Scan for the cell matching the given text and deliver its (X, Y) coordinate at center. 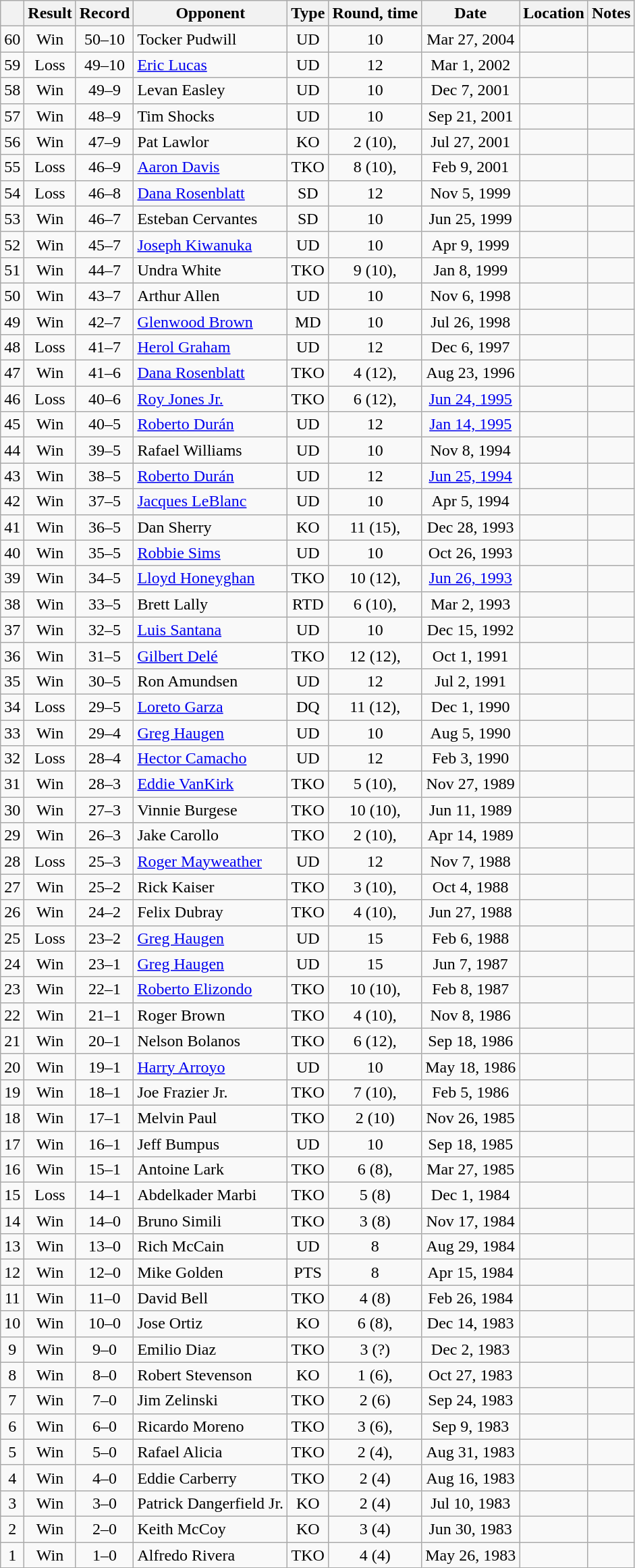
4 (12), (375, 373)
Jun 24, 1995 (471, 399)
8 (10), (375, 167)
Rick Kaiser (211, 887)
Mar 1, 2002 (471, 65)
26 (12, 913)
Rafael Williams (211, 450)
Nov 7, 1988 (471, 861)
Apr 5, 1994 (471, 502)
40–6 (105, 399)
20 (12, 1066)
Aug 16, 1983 (471, 1478)
22 (12, 1015)
Nov 26, 1985 (471, 1118)
49 (12, 322)
Record (105, 13)
49–10 (105, 65)
1–0 (105, 1555)
Glenwood Brown (211, 322)
Antoine Lark (211, 1170)
Feb 3, 1990 (471, 759)
40 (12, 553)
7 (10), (375, 1092)
Nov 8, 1994 (471, 450)
Jun 30, 1983 (471, 1529)
Joe Frazier Jr. (211, 1092)
3 (8) (375, 1221)
Jul 10, 1983 (471, 1503)
3 (10), (375, 887)
Robert Stevenson (211, 1375)
50 (12, 296)
22–1 (105, 990)
32–5 (105, 630)
Sep 9, 1983 (471, 1426)
46–7 (105, 219)
6–0 (105, 1426)
Dec 7, 2001 (471, 90)
9 (12, 1349)
43–7 (105, 296)
32 (12, 759)
Abdelkader Marbi (211, 1195)
14–1 (105, 1195)
Jun 11, 1989 (471, 810)
48–9 (105, 116)
46–8 (105, 193)
23–2 (105, 938)
27–3 (105, 810)
Dan Sherry (211, 527)
4 (8) (375, 1298)
41–6 (105, 373)
2 (4), (375, 1452)
8–0 (105, 1375)
3 (?) (375, 1349)
29–5 (105, 707)
Jan 14, 1995 (471, 425)
Harry Arroyo (211, 1066)
Oct 1, 1991 (471, 655)
Date (471, 13)
3 (6), (375, 1426)
60 (12, 39)
Rich McCain (211, 1247)
Emilio Diaz (211, 1349)
35–5 (105, 553)
6 (10), (375, 604)
36 (12, 655)
29–4 (105, 732)
Rafael Alicia (211, 1452)
Apr 15, 1984 (471, 1272)
May 26, 1983 (471, 1555)
Feb 6, 1988 (471, 938)
Herol Graham (211, 348)
12 (12), (375, 655)
Feb 26, 1984 (471, 1298)
Levan Easley (211, 90)
45 (12, 425)
27 (12, 887)
43 (12, 476)
Aug 29, 1984 (471, 1247)
Jul 26, 1998 (471, 322)
47 (12, 373)
Oct 26, 1993 (471, 553)
Mike Golden (211, 1272)
5 (10), (375, 784)
34–5 (105, 578)
Jake Carollo (211, 836)
Brett Lally (211, 604)
Aug 23, 1996 (471, 373)
Felix Dubray (211, 913)
18 (12, 1118)
Nov 17, 1984 (471, 1221)
Joseph Kiwanuka (211, 244)
Mar 27, 1985 (471, 1170)
59 (12, 65)
Jeff Bumpus (211, 1144)
Melvin Paul (211, 1118)
48 (12, 348)
41–7 (105, 348)
29 (12, 836)
6 (12, 1426)
13 (12, 1247)
4–0 (105, 1478)
9–0 (105, 1349)
Eddie Carberry (211, 1478)
11–0 (105, 1298)
Sep 24, 1983 (471, 1401)
5 (12, 1452)
3 (4) (375, 1529)
Jun 27, 1988 (471, 913)
9 (10), (375, 270)
5–0 (105, 1452)
39–5 (105, 450)
Jun 7, 1987 (471, 964)
Feb 8, 1987 (471, 990)
17–1 (105, 1118)
Sep 18, 1985 (471, 1144)
Round, time (375, 13)
37–5 (105, 502)
14–0 (105, 1221)
31–5 (105, 655)
38–5 (105, 476)
42–7 (105, 322)
Nov 8, 1986 (471, 1015)
Jul 2, 1991 (471, 681)
23–1 (105, 964)
16–1 (105, 1144)
42 (12, 502)
21–1 (105, 1015)
58 (12, 90)
18–1 (105, 1092)
Nov 6, 1998 (471, 296)
25–2 (105, 887)
54 (12, 193)
10–0 (105, 1324)
Apr 9, 1999 (471, 244)
Jun 25, 1994 (471, 476)
3–0 (105, 1503)
2–0 (105, 1529)
Dec 1, 1984 (471, 1195)
28–4 (105, 759)
Aug 5, 1990 (471, 732)
2 (6) (375, 1401)
37 (12, 630)
2 (10) (375, 1118)
Jan 8, 1999 (471, 270)
Type (308, 13)
Jose Ortiz (211, 1324)
19 (12, 1092)
Dec 6, 1997 (471, 348)
Hector Camacho (211, 759)
41 (12, 527)
Jun 26, 1993 (471, 578)
30–5 (105, 681)
24 (12, 964)
Mar 2, 1993 (471, 604)
25–3 (105, 861)
11 (15), (375, 527)
21 (12, 1041)
28 (12, 861)
Mar 27, 2004 (471, 39)
Pat Lawlor (211, 142)
15–1 (105, 1170)
31 (12, 784)
Aaron Davis (211, 167)
57 (12, 116)
19–1 (105, 1066)
Sep 18, 1986 (471, 1041)
11 (12, 1298)
Nov 27, 1989 (471, 784)
14 (12, 1221)
Esteban Cervantes (211, 219)
30 (12, 810)
Jul 27, 2001 (471, 142)
Lloyd Honeyghan (211, 578)
35 (12, 681)
25 (12, 938)
Gilbert Delé (211, 655)
Roger Mayweather (211, 861)
David Bell (211, 1298)
44 (12, 450)
Eric Lucas (211, 65)
Feb 9, 2001 (471, 167)
7 (12, 1401)
Dec 28, 1993 (471, 527)
PTS (308, 1272)
DQ (308, 707)
Nov 5, 1999 (471, 193)
Jun 25, 1999 (471, 219)
Feb 5, 1986 (471, 1092)
23 (12, 990)
Bruno Simili (211, 1221)
1 (6), (375, 1375)
33–5 (105, 604)
Eddie VanKirk (211, 784)
28–3 (105, 784)
16 (12, 1170)
12–0 (105, 1272)
33 (12, 732)
Dec 14, 1983 (471, 1324)
Patrick Dangerfield Jr. (211, 1503)
RTD (308, 604)
4 (4) (375, 1555)
13–0 (105, 1247)
46 (12, 399)
7–0 (105, 1401)
11 (12), (375, 707)
Roger Brown (211, 1015)
24–2 (105, 913)
Roberto Elizondo (211, 990)
Tim Shocks (211, 116)
Robbie Sims (211, 553)
51 (12, 270)
46–9 (105, 167)
Dec 1, 1990 (471, 707)
Sep 21, 2001 (471, 116)
Oct 4, 1988 (471, 887)
20–1 (105, 1041)
55 (12, 167)
26–3 (105, 836)
Opponent (211, 13)
Result (50, 13)
Nelson Bolanos (211, 1041)
44–7 (105, 270)
49–9 (105, 90)
Location (554, 13)
Loreto Garza (211, 707)
Jacques LeBlanc (211, 502)
52 (12, 244)
Vinnie Burgese (211, 810)
Jim Zelinski (211, 1401)
53 (12, 219)
45–7 (105, 244)
50–10 (105, 39)
Notes (611, 13)
Luis Santana (211, 630)
40–5 (105, 425)
MD (308, 322)
39 (12, 578)
Alfredo Rivera (211, 1555)
Aug 31, 1983 (471, 1452)
34 (12, 707)
5 (8) (375, 1195)
Dec 15, 1992 (471, 630)
2 (12, 1529)
Ron Amundsen (211, 681)
36–5 (105, 527)
Arthur Allen (211, 296)
17 (12, 1144)
Apr 14, 1989 (471, 836)
Roy Jones Jr. (211, 399)
Keith McCoy (211, 1529)
Oct 27, 1983 (471, 1375)
38 (12, 604)
47–9 (105, 142)
10 (12), (375, 578)
1 (12, 1555)
Tocker Pudwill (211, 39)
May 18, 1986 (471, 1066)
Dec 2, 1983 (471, 1349)
4 (12, 1478)
3 (12, 1503)
56 (12, 142)
Ricardo Moreno (211, 1426)
Undra White (211, 270)
